Capture the cell that displays the provided text and extract its [x, y] central coordinate. 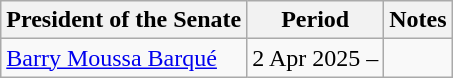
2 Apr 2025 – [316, 58]
Period [316, 20]
Notes [418, 20]
Barry Moussa Barqué [124, 58]
President of the Senate [124, 20]
